Return [x, y] of the center of cell containing provided text 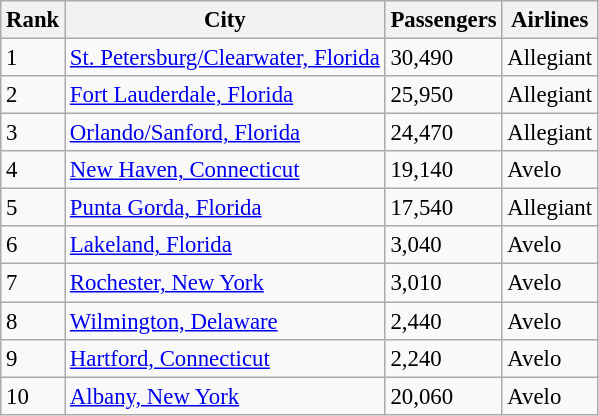
Rank [33, 20]
30,490 [444, 58]
Orlando/Sanford, Florida [226, 133]
17,540 [444, 208]
5 [33, 208]
Hartford, Connecticut [226, 358]
2,240 [444, 358]
Rochester, New York [226, 283]
3,010 [444, 283]
St. Petersburg/Clearwater, Florida [226, 58]
1 [33, 58]
9 [33, 358]
25,950 [444, 95]
19,140 [444, 170]
City [226, 20]
8 [33, 321]
3,040 [444, 245]
10 [33, 396]
New Haven, Connecticut [226, 170]
Passengers [444, 20]
Albany, New York [226, 396]
Wilmington, Delaware [226, 321]
20,060 [444, 396]
24,470 [444, 133]
7 [33, 283]
Airlines [550, 20]
Lakeland, Florida [226, 245]
3 [33, 133]
Punta Gorda, Florida [226, 208]
6 [33, 245]
2 [33, 95]
2,440 [444, 321]
Fort Lauderdale, Florida [226, 95]
4 [33, 170]
